Detect which cell encompasses the target text, then output its (x, y) center coordinate. 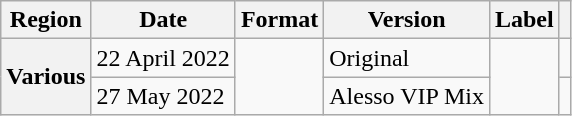
Date (163, 20)
Format (279, 20)
Region (46, 20)
Alesso VIP Mix (407, 96)
Various (46, 77)
22 April 2022 (163, 58)
Label (524, 20)
Original (407, 58)
Version (407, 20)
27 May 2022 (163, 96)
